Determine the (x, y) coordinate at the center of the cell enclosing the given text.  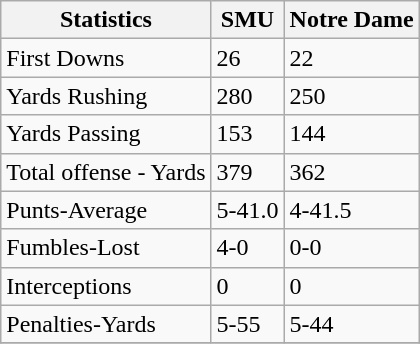
153 (248, 134)
Interceptions (106, 286)
5-55 (248, 324)
Notre Dame (352, 20)
26 (248, 58)
5-44 (352, 324)
280 (248, 96)
Total offense - Yards (106, 172)
144 (352, 134)
Punts-Average (106, 210)
Statistics (106, 20)
Yards Passing (106, 134)
4-0 (248, 248)
First Downs (106, 58)
0-0 (352, 248)
4-41.5 (352, 210)
22 (352, 58)
Penalties-Yards (106, 324)
379 (248, 172)
250 (352, 96)
5-41.0 (248, 210)
SMU (248, 20)
Fumbles-Lost (106, 248)
362 (352, 172)
Yards Rushing (106, 96)
